Pinpoint the cell where the given text exists, returning its (X, Y) midpoint coordinate. 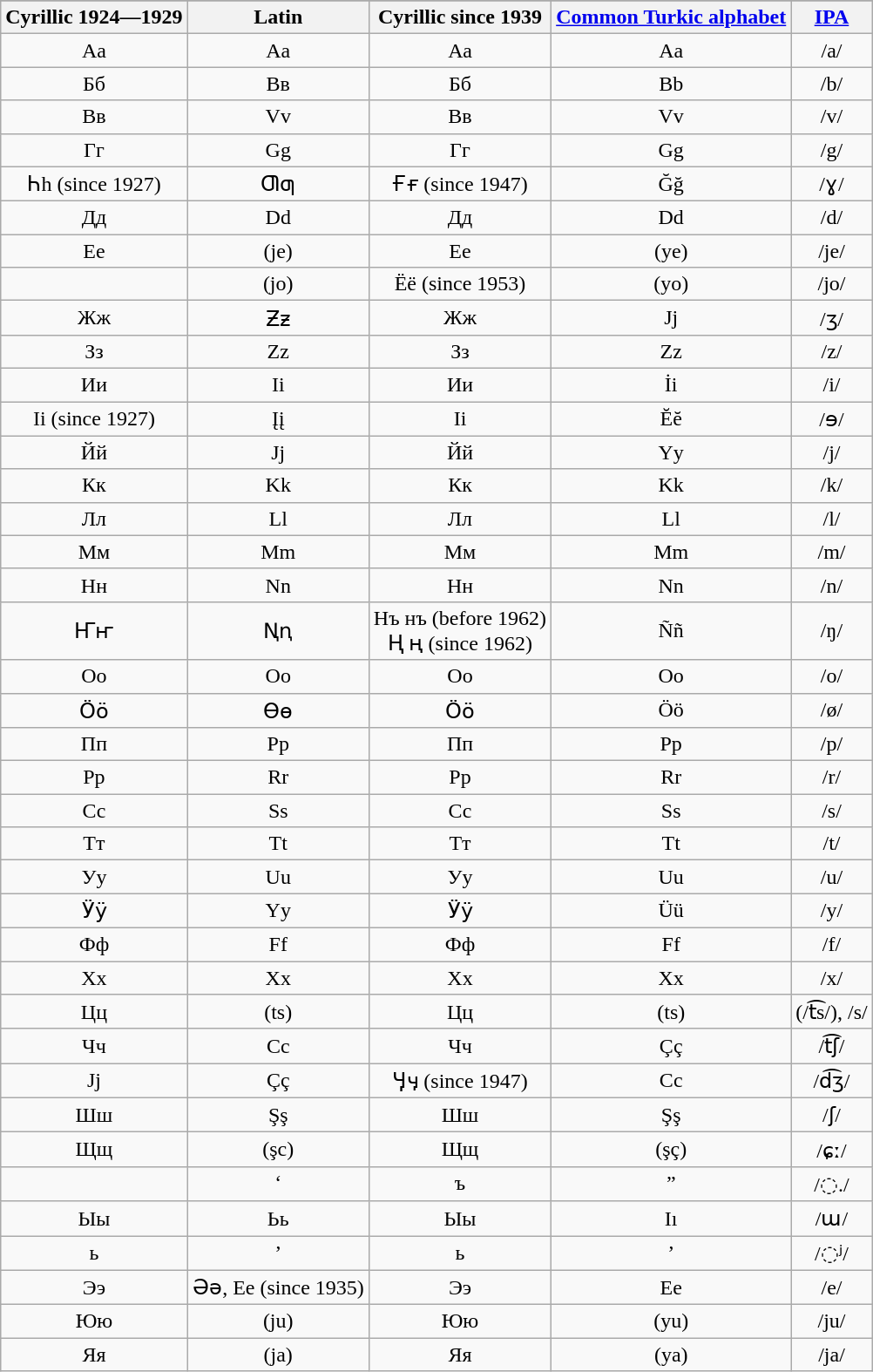
Ii (since 1927) (94, 418)
/i/ (831, 384)
/◌./ (831, 1184)
/ju/ (831, 1321)
Аа (460, 51)
/m/ (831, 552)
/ø/ (831, 710)
(ya) (671, 1355)
Ğğ (671, 184)
Cyrillic 1924—1929 (94, 17)
” (671, 1184)
/z/ (831, 351)
/ɣ/ (831, 184)
(şç) (671, 1150)
Ee (671, 1287)
/jo/ (831, 284)
Latin (278, 17)
/u/ (831, 877)
/x/ (831, 977)
Ƶƶ (278, 318)
/ʃ/ (831, 1115)
/ŋ/ (831, 631)
Ꞑꞑ (278, 631)
Ьь (278, 1219)
(jo) (278, 284)
/d/ (831, 218)
/n/ (831, 585)
Ññ (671, 631)
Ĕĕ (671, 418)
Ɵɵ (278, 710)
/je/ (831, 251)
(yo) (671, 284)
/o/ (831, 676)
/f/ (831, 944)
(/t͡s/), /s/ (831, 1012)
/r/ (831, 778)
Oo (671, 676)
/k/ (831, 486)
/a/ (831, 51)
Ғғ (since 1947) (460, 184)
/t/ (831, 844)
Ӌӌ (since 1947) (460, 1081)
Įį (278, 418)
Bв (278, 84)
/e/ (831, 1287)
Әә, Ee (since 1935) (278, 1287)
Ƣƣ (278, 184)
‘ (278, 1184)
/v/ (831, 117)
(ju) (278, 1321)
/t͡ʃ/ (831, 1046)
(yu) (671, 1321)
İi (671, 384)
/s/ (831, 811)
Нъ нъ (before 1962)Ң ң (since 1962) (460, 631)
/g/ (831, 150)
(ja) (278, 1355)
/ɕː/ (831, 1150)
Ҥҥ (94, 631)
Üü (671, 911)
Aa (671, 51)
/p/ (831, 744)
Xx (671, 977)
IPA (831, 17)
Cyrillic since 1939 (460, 17)
(şc) (278, 1150)
Ёё (since 1953) (460, 284)
Iı (671, 1219)
/ɘ/ (831, 418)
(je) (278, 251)
/ɯ/ (831, 1219)
/◌ʲ/ (831, 1253)
/y/ (831, 911)
ъ (460, 1184)
Öö (671, 710)
Common Turkic alphabet (671, 17)
(ye) (671, 251)
Һh (since 1927) (94, 184)
/b/ (831, 84)
/ʒ/ (831, 318)
/ja/ (831, 1355)
/d͡ʒ/ (831, 1081)
/l/ (831, 519)
/j/ (831, 452)
Bb (671, 84)
